For the text-containing cell, return its midpoint in (X, Y) coordinate format. 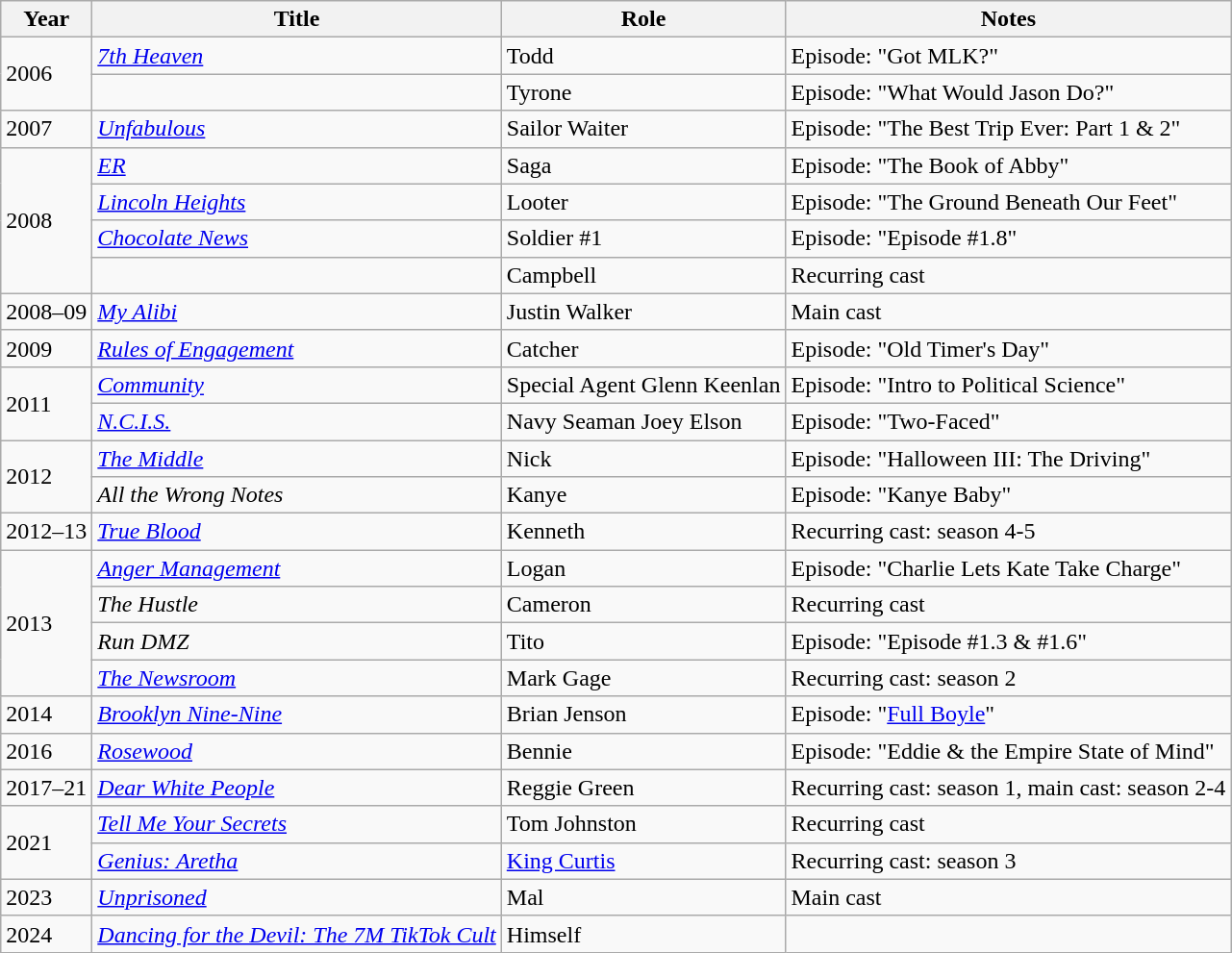
Logan (643, 568)
2017–21 (46, 788)
Episode: "Charlie Lets Kate Take Charge" (1008, 568)
2007 (46, 129)
Todd (643, 56)
2006 (46, 74)
2016 (46, 751)
Episode: "Kanye Baby" (1008, 495)
Episode: "The Ground Beneath Our Feet" (1008, 202)
ER (296, 165)
Episode: "Episode #1.8" (1008, 238)
Special Agent Glenn Keenlan (643, 385)
Recurring cast: season 1, main cast: season 2-4 (1008, 788)
King Curtis (643, 861)
Community (296, 385)
Rules of Engagement (296, 348)
Lincoln Heights (296, 202)
Recurring cast: season 4-5 (1008, 532)
Looter (643, 202)
Bennie (643, 751)
Justin Walker (643, 312)
Role (643, 19)
Brooklyn Nine-Nine (296, 715)
Recurring cast: season 2 (1008, 678)
Episode: "Got MLK?" (1008, 56)
Episode: "Episode #1.3 & #1.6" (1008, 641)
Year (46, 19)
True Blood (296, 532)
Episode: "The Book of Abby" (1008, 165)
7th Heaven (296, 56)
Soldier #1 (643, 238)
Episode: "Old Timer's Day" (1008, 348)
Brian Jenson (643, 715)
2008 (46, 220)
Tom Johnston (643, 824)
2008–09 (46, 312)
2012–13 (46, 532)
N.C.I.S. (296, 421)
Episode: "What Would Jason Do?" (1008, 92)
Genius: Aretha (296, 861)
The Hustle (296, 605)
My Alibi (296, 312)
2012 (46, 477)
Himself (643, 934)
2011 (46, 403)
Mal (643, 897)
Nick (643, 459)
2024 (46, 934)
The Newsroom (296, 678)
Recurring cast: season 3 (1008, 861)
Unfabulous (296, 129)
Episode: "Halloween III: The Driving" (1008, 459)
The Middle (296, 459)
Episode: "Two-Faced" (1008, 421)
Kenneth (643, 532)
Tell Me Your Secrets (296, 824)
Catcher (643, 348)
Navy Seaman Joey Elson (643, 421)
2023 (46, 897)
Cameron (643, 605)
Dear White People (296, 788)
2009 (46, 348)
All the Wrong Notes (296, 495)
Chocolate News (296, 238)
Run DMZ (296, 641)
Campbell (643, 275)
2014 (46, 715)
Mark Gage (643, 678)
Episode: "Intro to Political Science" (1008, 385)
Episode: "The Best Trip Ever: Part 1 & 2" (1008, 129)
Episode: "Eddie & the Empire State of Mind" (1008, 751)
Sailor Waiter (643, 129)
Tito (643, 641)
Tyrone (643, 92)
2021 (46, 842)
Episode: "Full Boyle" (1008, 715)
Rosewood (296, 751)
2013 (46, 623)
Kanye (643, 495)
Title (296, 19)
Dancing for the Devil: The 7M TikTok Cult (296, 934)
Anger Management (296, 568)
Reggie Green (643, 788)
Notes (1008, 19)
Unprisoned (296, 897)
Saga (643, 165)
